Extract the [X, Y] coordinate from the center of the cell holding the provided text.  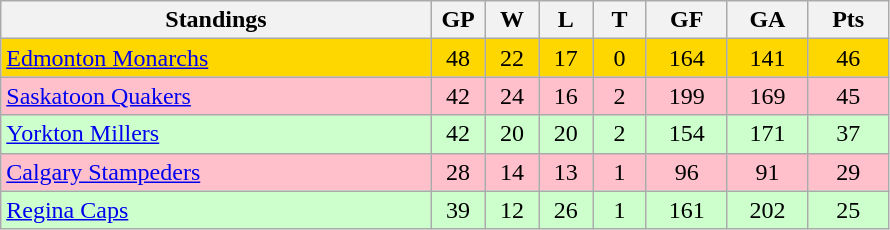
22 [512, 58]
Edmonton Monarchs [216, 58]
161 [686, 210]
199 [686, 96]
171 [768, 134]
169 [768, 96]
17 [566, 58]
202 [768, 210]
96 [686, 172]
37 [848, 134]
12 [512, 210]
26 [566, 210]
141 [768, 58]
48 [458, 58]
GF [686, 20]
W [512, 20]
14 [512, 172]
24 [512, 96]
L [566, 20]
164 [686, 58]
39 [458, 210]
Regina Caps [216, 210]
28 [458, 172]
Saskatoon Quakers [216, 96]
13 [566, 172]
Pts [848, 20]
91 [768, 172]
Yorkton Millers [216, 134]
16 [566, 96]
154 [686, 134]
25 [848, 210]
Calgary Stampeders [216, 172]
46 [848, 58]
45 [848, 96]
GP [458, 20]
GA [768, 20]
Standings [216, 20]
T [620, 20]
29 [848, 172]
0 [620, 58]
